Pinpoint the cell where the given text exists, returning its (X, Y) midpoint coordinate. 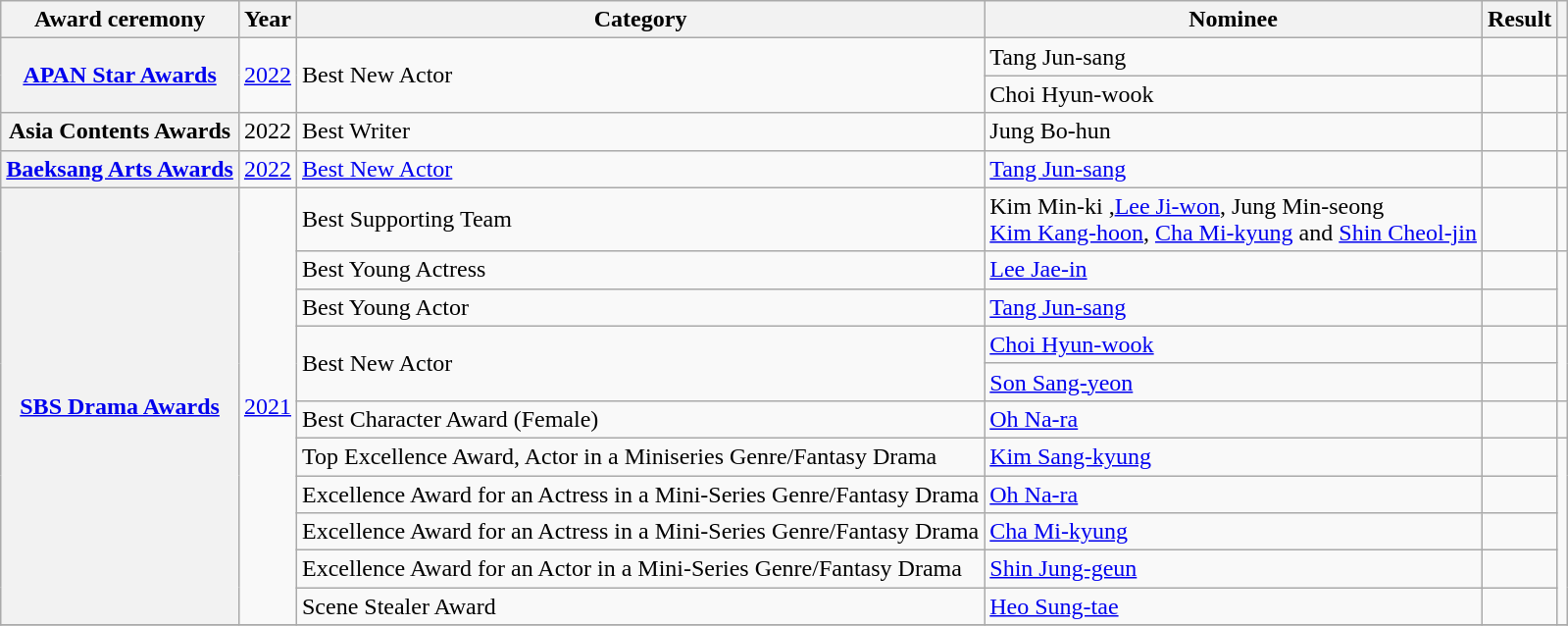
Kim Min-ki ,Lee Ji-won, Jung Min-seong Kim Kang-hoon, Cha Mi-kyung and Shin Cheol-jin (1234, 220)
Best Young Actress (639, 270)
Scene Stealer Award (639, 606)
SBS Drama Awards (120, 406)
Baeksang Arts Awards (120, 169)
Kim Sang-kyung (1234, 456)
Cha Mi-kyung (1234, 532)
Nominee (1234, 20)
Top Excellence Award, Actor in a Miniseries Genre/Fantasy Drama (639, 456)
2021 (267, 406)
Best Supporting Team (639, 220)
Asia Contents Awards (120, 131)
Result (1519, 20)
Year (267, 20)
Best Character Award (Female) (639, 419)
Shin Jung-geun (1234, 569)
Best Young Actor (639, 307)
Lee Jae-in (1234, 270)
Heo Sung-tae (1234, 606)
APAN Star Awards (120, 76)
Best Writer (639, 131)
Jung Bo-hun (1234, 131)
Award ceremony (120, 20)
Category (639, 20)
Excellence Award for an Actor in a Mini-Series Genre/Fantasy Drama (639, 569)
Son Sang-yeon (1234, 382)
